Find where the given text appears and provide that cell's center as [x, y] coordinate. 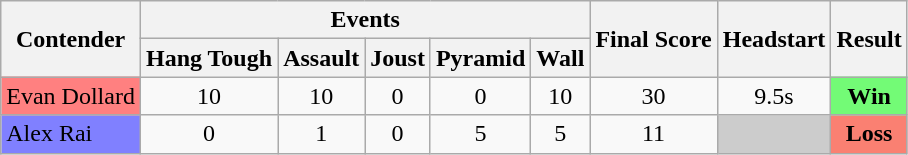
Loss [869, 134]
Pyramid [480, 58]
11 [654, 134]
Final Score [654, 39]
Events [364, 20]
Evan Dollard [71, 96]
30 [654, 96]
Contender [71, 39]
1 [322, 134]
Wall [560, 58]
Joust [398, 58]
Win [869, 96]
Assault [322, 58]
Result [869, 39]
Headstart [774, 39]
Hang Tough [208, 58]
Alex Rai [71, 134]
9.5s [774, 96]
